From the cell containing the given text, extract its center point as [x, y] coordinate. 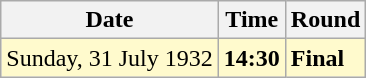
14:30 [252, 58]
Date [110, 20]
Final [325, 58]
Sunday, 31 July 1932 [110, 58]
Time [252, 20]
Round [325, 20]
